Return the [X, Y] coordinate for the center point of the cell that contains the specified text.  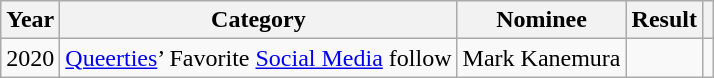
Result [664, 20]
Year [30, 20]
Nominee [542, 20]
2020 [30, 58]
Category [258, 20]
Queerties’ Favorite Social Media follow [258, 58]
Mark Kanemura [542, 58]
